Extract the [X, Y] coordinate from the center of the cell holding the provided text.  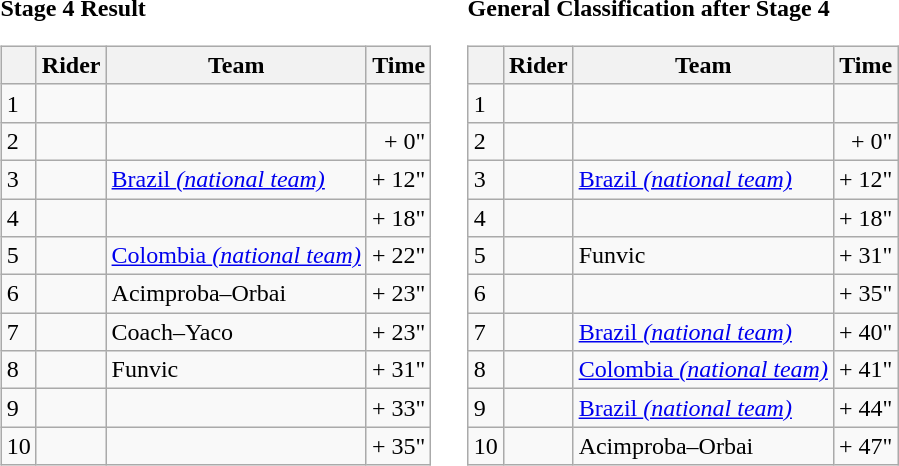
+ 33" [398, 408]
+ 40" [865, 332]
+ 47" [865, 446]
+ 22" [398, 256]
Coach–Yaco [236, 332]
+ 44" [865, 408]
+ 41" [865, 370]
